Identify which cell holds the provided text, then report its [X, Y] central coordinate. 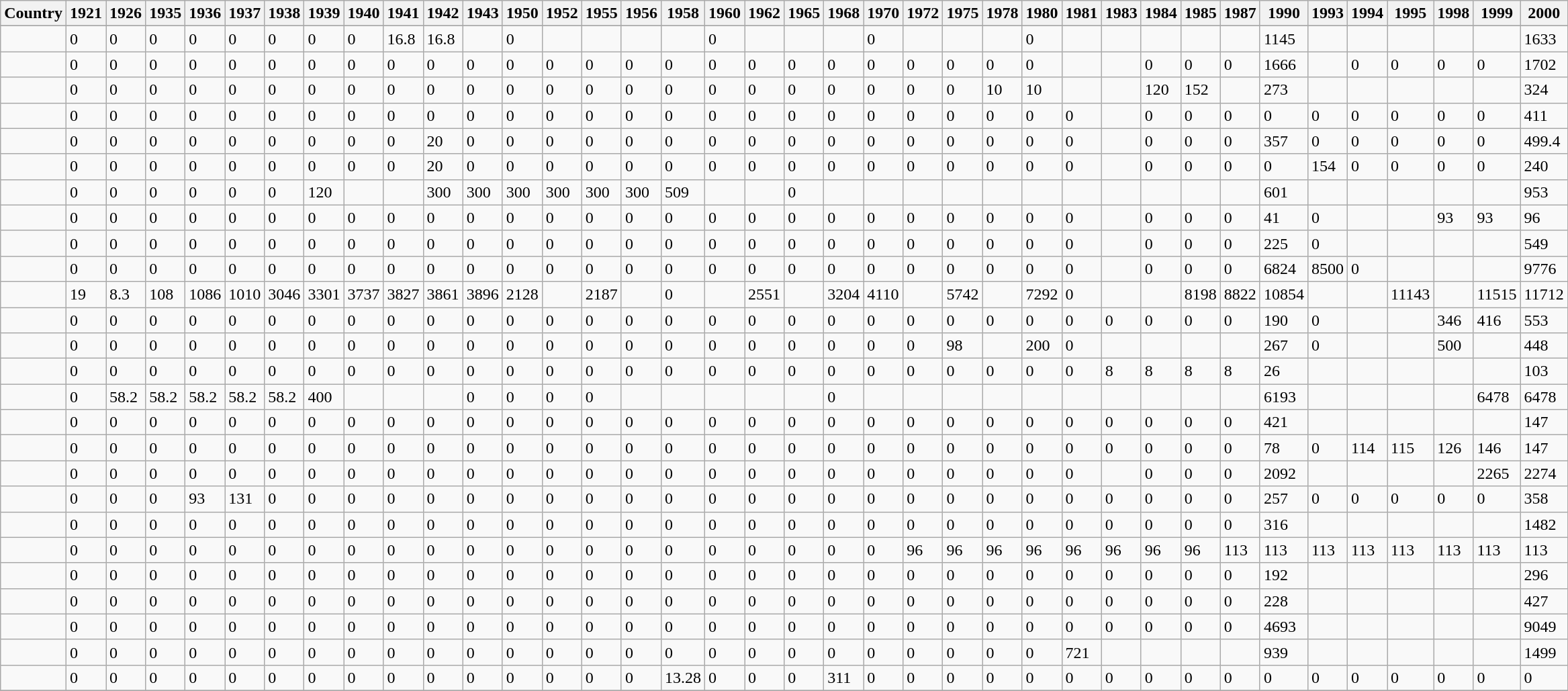
11143 [1410, 294]
1960 [724, 13]
3301 [324, 294]
1940 [364, 13]
2265 [1497, 473]
1998 [1453, 13]
601 [1284, 192]
500 [1453, 346]
3737 [364, 294]
1980 [1042, 13]
1145 [1284, 39]
1999 [1497, 13]
11712 [1544, 294]
200 [1042, 346]
154 [1327, 167]
939 [1284, 652]
6824 [1284, 269]
358 [1544, 499]
1965 [804, 13]
1981 [1081, 13]
1941 [403, 13]
9049 [1544, 627]
240 [1544, 167]
1702 [1544, 64]
10854 [1284, 294]
1010 [244, 294]
421 [1284, 422]
114 [1367, 448]
131 [244, 499]
411 [1544, 116]
115 [1410, 448]
1958 [682, 13]
1952 [561, 13]
26 [1284, 371]
1633 [1544, 39]
225 [1284, 243]
228 [1284, 601]
1950 [522, 13]
8198 [1201, 294]
316 [1284, 524]
1955 [602, 13]
8.3 [126, 294]
2092 [1284, 473]
6193 [1284, 397]
1993 [1327, 13]
4110 [884, 294]
1482 [1544, 524]
41 [1284, 218]
1962 [764, 13]
427 [1544, 601]
190 [1284, 320]
1921 [86, 13]
416 [1497, 320]
Country [34, 13]
2274 [1544, 473]
1987 [1240, 13]
5742 [963, 294]
499.4 [1544, 141]
3046 [285, 294]
1499 [1544, 652]
11515 [1497, 294]
9776 [1544, 269]
1942 [443, 13]
1956 [641, 13]
8500 [1327, 269]
273 [1284, 90]
2187 [602, 294]
1985 [1201, 13]
103 [1544, 371]
509 [682, 192]
3204 [843, 294]
953 [1544, 192]
192 [1284, 575]
152 [1201, 90]
553 [1544, 320]
267 [1284, 346]
1970 [884, 13]
4693 [1284, 627]
1926 [126, 13]
1666 [1284, 64]
721 [1081, 652]
1983 [1121, 13]
324 [1544, 90]
1943 [482, 13]
2551 [764, 294]
549 [1544, 243]
1994 [1367, 13]
1978 [1002, 13]
1972 [923, 13]
19 [86, 294]
108 [165, 294]
3827 [403, 294]
311 [843, 678]
98 [963, 346]
357 [1284, 141]
1935 [165, 13]
8822 [1240, 294]
1938 [285, 13]
13.28 [682, 678]
1990 [1284, 13]
400 [324, 397]
257 [1284, 499]
7292 [1042, 294]
1937 [244, 13]
146 [1497, 448]
3896 [482, 294]
2128 [522, 294]
126 [1453, 448]
78 [1284, 448]
1984 [1160, 13]
296 [1544, 575]
1086 [205, 294]
346 [1453, 320]
1968 [843, 13]
1936 [205, 13]
1939 [324, 13]
3861 [443, 294]
1995 [1410, 13]
1975 [963, 13]
2000 [1544, 13]
448 [1544, 346]
